From the cell containing the given text, extract its center point as [x, y] coordinate. 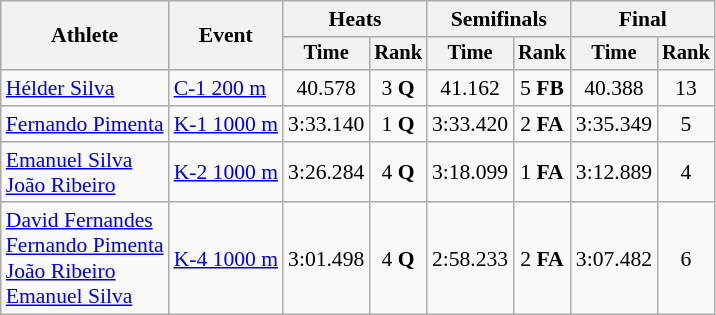
40.388 [614, 88]
40.578 [326, 88]
Fernando Pimenta [85, 124]
Semifinals [499, 19]
41.162 [470, 88]
3:33.140 [326, 124]
Final [643, 19]
K-4 1000 m [226, 259]
K-2 1000 m [226, 172]
1 Q [398, 124]
2:58.233 [470, 259]
Event [226, 36]
1 FA [542, 172]
4 [686, 172]
Athlete [85, 36]
3:01.498 [326, 259]
13 [686, 88]
5 [686, 124]
Heats [355, 19]
David FernandesFernando PimentaJoão RibeiroEmanuel Silva [85, 259]
Emanuel SilvaJoão Ribeiro [85, 172]
3:18.099 [470, 172]
Hélder Silva [85, 88]
C-1 200 m [226, 88]
K-1 1000 m [226, 124]
3:12.889 [614, 172]
3 Q [398, 88]
6 [686, 259]
3:07.482 [614, 259]
3:26.284 [326, 172]
3:35.349 [614, 124]
5 FB [542, 88]
3:33.420 [470, 124]
